For the text-containing cell, return its midpoint in (x, y) coordinate format. 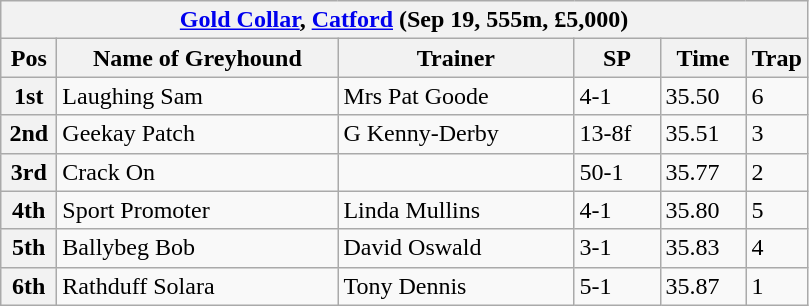
6th (29, 286)
Linda Mullins (456, 210)
2nd (29, 134)
35.77 (703, 172)
Tony Dennis (456, 286)
Trap (776, 58)
3rd (29, 172)
Ballybeg Bob (198, 248)
Trainer (456, 58)
Rathduff Solara (198, 286)
4th (29, 210)
35.87 (703, 286)
13-8f (617, 134)
Sport Promoter (198, 210)
Laughing Sam (198, 96)
4 (776, 248)
2 (776, 172)
Geekay Patch (198, 134)
Crack On (198, 172)
Name of Greyhound (198, 58)
5 (776, 210)
Pos (29, 58)
35.83 (703, 248)
David Oswald (456, 248)
1st (29, 96)
6 (776, 96)
5th (29, 248)
5-1 (617, 286)
Gold Collar, Catford (Sep 19, 555m, £5,000) (404, 20)
Mrs Pat Goode (456, 96)
35.51 (703, 134)
G Kenny-Derby (456, 134)
50-1 (617, 172)
1 (776, 286)
35.50 (703, 96)
Time (703, 58)
SP (617, 58)
3 (776, 134)
35.80 (703, 210)
3-1 (617, 248)
